Identify which cell holds the provided text, then report its [X, Y] central coordinate. 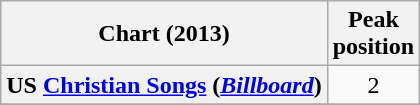
Peakposition [373, 34]
2 [373, 85]
US Christian Songs (Billboard) [164, 85]
Chart (2013) [164, 34]
